Return the (X, Y) coordinate for the center point of the cell that contains the specified text.  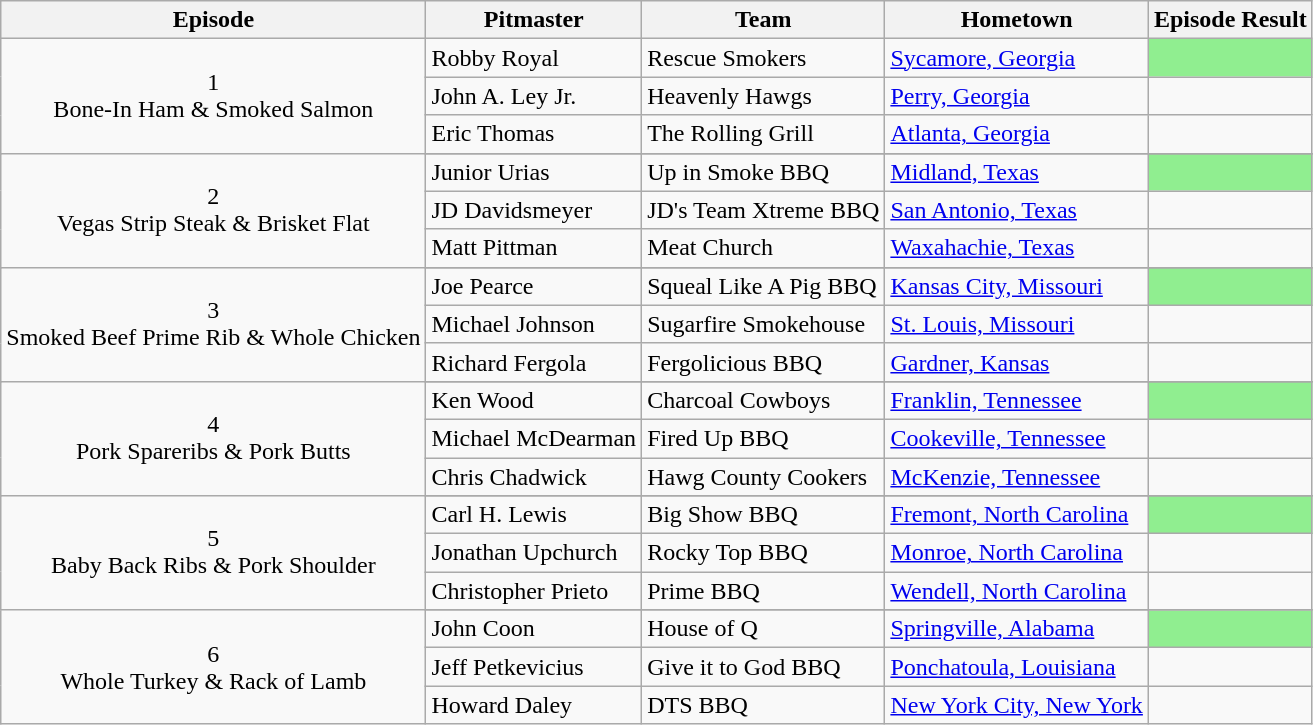
Matt Pittman (534, 248)
Springville, Alabama (1017, 629)
Michael Johnson (534, 324)
Wendell, North Carolina (1017, 591)
4Pork Spareribs & Pork Butts (214, 438)
Pitmaster (534, 20)
Fired Up BBQ (764, 438)
Squeal Like A Pig BBQ (764, 286)
Prime BBQ (764, 591)
Fremont, North Carolina (1017, 515)
Junior Urias (534, 172)
JD's Team Xtreme BBQ (764, 210)
House of Q (764, 629)
Cookeville, Tennessee (1017, 438)
Charcoal Cowboys (764, 400)
Episode (214, 20)
3Smoked Beef Prime Rib & Whole Chicken (214, 324)
St. Louis, Missouri (1017, 324)
Kansas City, Missouri (1017, 286)
Richard Fergola (534, 362)
6Whole Turkey & Rack of Lamb (214, 667)
Give it to God BBQ (764, 667)
Hawg County Cookers (764, 477)
Howard Daley (534, 705)
Joe Pearce (534, 286)
JD Davidsmeyer (534, 210)
Up in Smoke BBQ (764, 172)
New York City, New York (1017, 705)
Eric Thomas (534, 134)
Jonathan Upchurch (534, 553)
Hometown (1017, 20)
Jeff Petkevicius (534, 667)
Ponchatoula, Louisiana (1017, 667)
Carl H. Lewis (534, 515)
Waxahachie, Texas (1017, 248)
Fergolicious BBQ (764, 362)
John A. Ley Jr. (534, 96)
San Antonio, Texas (1017, 210)
Meat Church (764, 248)
Franklin, Tennessee (1017, 400)
Michael McDearman (534, 438)
The Rolling Grill (764, 134)
Episode Result (1230, 20)
Perry, Georgia (1017, 96)
Ken Wood (534, 400)
2Vegas Strip Steak & Brisket Flat (214, 210)
Rocky Top BBQ (764, 553)
John Coon (534, 629)
Chris Chadwick (534, 477)
Monroe, North Carolina (1017, 553)
Robby Royal (534, 58)
Heavenly Hawgs (764, 96)
Atlanta, Georgia (1017, 134)
McKenzie, Tennessee (1017, 477)
DTS BBQ (764, 705)
Team (764, 20)
Big Show BBQ (764, 515)
Gardner, Kansas (1017, 362)
Rescue Smokers (764, 58)
Christopher Prieto (534, 591)
1Bone-In Ham & Smoked Salmon (214, 96)
Midland, Texas (1017, 172)
Sugarfire Smokehouse (764, 324)
5Baby Back Ribs & Pork Shoulder (214, 553)
Sycamore, Georgia (1017, 58)
